Determine the (x, y) coordinate at the center of the cell enclosing the given text.  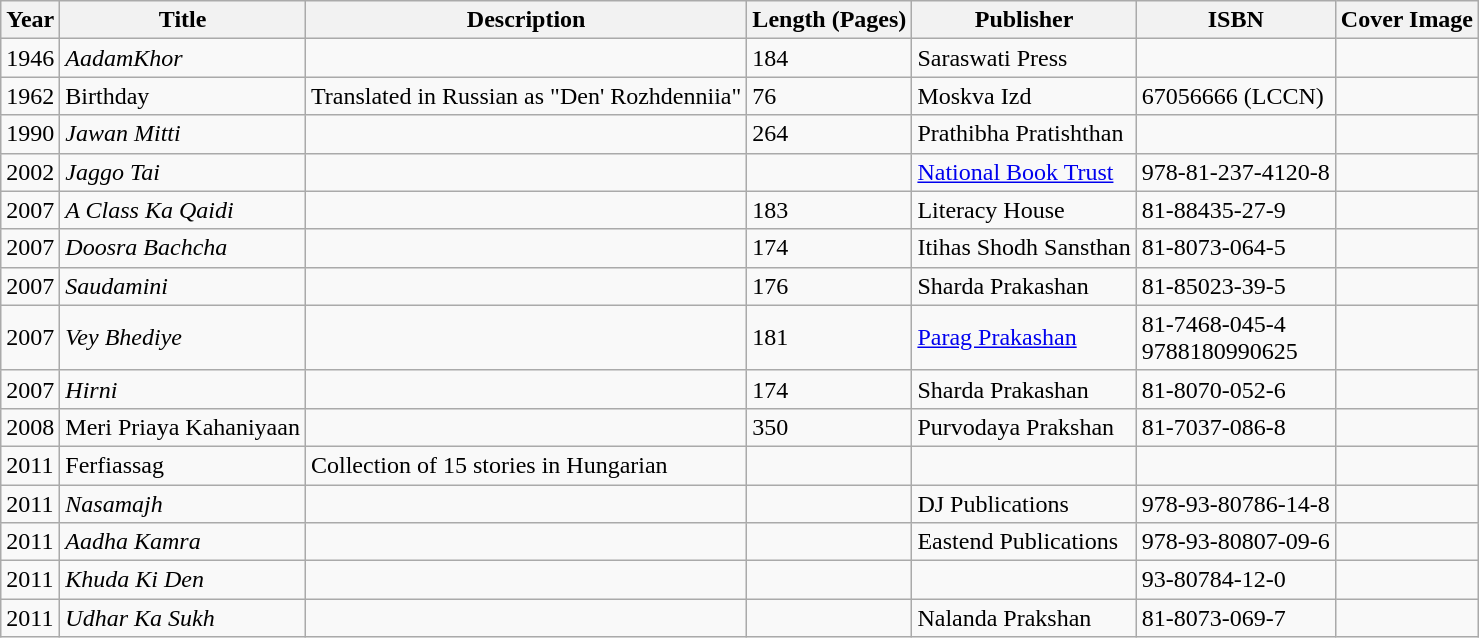
Year (30, 20)
Jaggo Tai (183, 172)
978-81-237-4120-8 (1236, 172)
181 (830, 338)
81-7037-086-8 (1236, 427)
81-85023-39-5 (1236, 286)
2002 (30, 172)
Khuda Ki Den (183, 580)
Doosra Bachcha (183, 248)
Title (183, 20)
Description (526, 20)
81-8070-052-6 (1236, 389)
Vey Bhediye (183, 338)
183 (830, 210)
DJ Publications (1024, 503)
Hirni (183, 389)
Saraswati Press (1024, 58)
Nalanda Prakshan (1024, 618)
Saudamini (183, 286)
1990 (30, 134)
81-7468-045-49788180990625 (1236, 338)
81-8073-069-7 (1236, 618)
264 (830, 134)
Ferfiassag (183, 465)
67056666 (LCCN) (1236, 96)
Meri Priaya Kahaniyaan (183, 427)
81-88435-27-9 (1236, 210)
978-93-80786-14-8 (1236, 503)
Aadha Kamra (183, 542)
350 (830, 427)
76 (830, 96)
Publisher (1024, 20)
Cover Image (1406, 20)
Itihas Shodh Sansthan (1024, 248)
Moskva Izd (1024, 96)
1962 (30, 96)
ISBN (1236, 20)
Udhar Ka Sukh (183, 618)
Translated in Russian as "Den' Rozhdenniia" (526, 96)
2008 (30, 427)
A Class Ka Qaidi (183, 210)
Eastend Publications (1024, 542)
AadamKhor (183, 58)
1946 (30, 58)
Jawan Mitti (183, 134)
Parag Prakashan (1024, 338)
National Book Trust (1024, 172)
Purvodaya Prakshan (1024, 427)
Collection of 15 stories in Hungarian (526, 465)
Nasamajh (183, 503)
184 (830, 58)
Prathibha Pratishthan (1024, 134)
81-8073-064-5 (1236, 248)
Birthday (183, 96)
Length (Pages) (830, 20)
978-93-80807-09-6 (1236, 542)
Literacy House (1024, 210)
93-80784-12-0 (1236, 580)
176 (830, 286)
